From the cell containing the given text, extract its center point as [X, Y] coordinate. 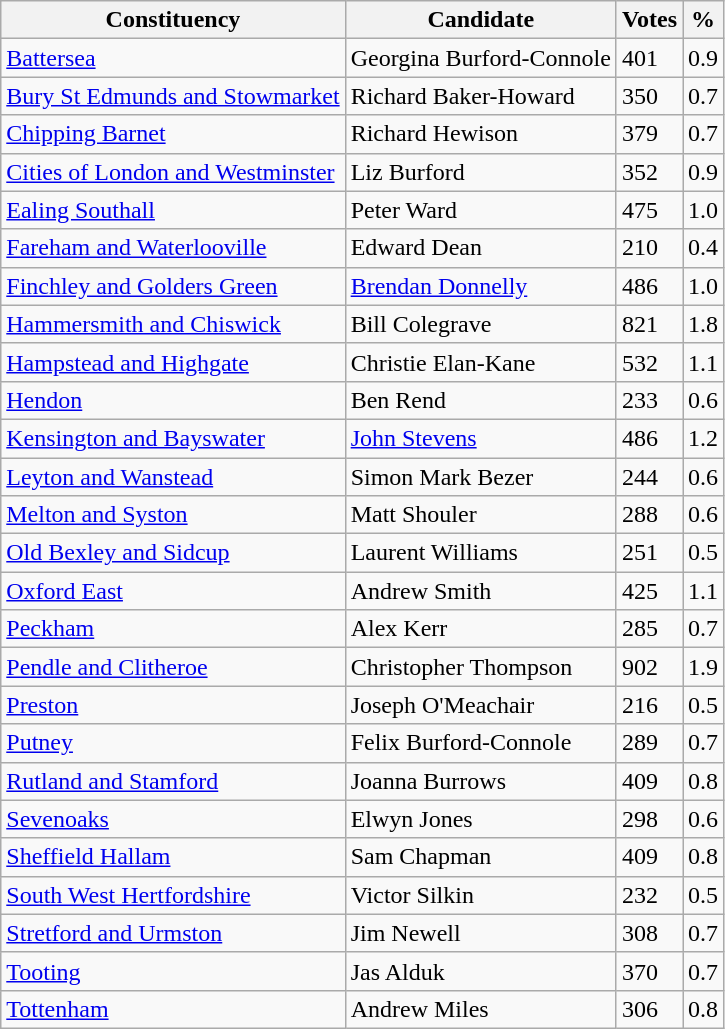
Alex Kerr [480, 629]
John Stevens [480, 438]
Ben Rend [480, 400]
Sam Chapman [480, 857]
298 [649, 819]
Liz Burford [480, 172]
Tooting [173, 971]
Richard Baker-Howard [480, 96]
Melton and Syston [173, 515]
Victor Silkin [480, 895]
370 [649, 971]
Putney [173, 743]
Votes [649, 20]
Hampstead and Highgate [173, 362]
Cities of London and Westminster [173, 172]
Tottenham [173, 1009]
379 [649, 134]
Candidate [480, 20]
Jas Alduk [480, 971]
288 [649, 515]
Stretford and Urmston [173, 933]
Old Bexley and Sidcup [173, 553]
Fareham and Waterlooville [173, 248]
Ealing Southall [173, 210]
1.8 [704, 324]
Finchley and Golders Green [173, 286]
350 [649, 96]
425 [649, 591]
Hammersmith and Chiswick [173, 324]
532 [649, 362]
306 [649, 1009]
Sevenoaks [173, 819]
Matt Shouler [480, 515]
Oxford East [173, 591]
Hendon [173, 400]
Richard Hewison [480, 134]
Brendan Donnelly [480, 286]
401 [649, 58]
308 [649, 933]
210 [649, 248]
Felix Burford-Connole [480, 743]
233 [649, 400]
Christopher Thompson [480, 667]
Andrew Miles [480, 1009]
Bury St Edmunds and Stowmarket [173, 96]
902 [649, 667]
Leyton and Wanstead [173, 477]
Edward Dean [480, 248]
Bill Colegrave [480, 324]
Battersea [173, 58]
475 [649, 210]
Pendle and Clitheroe [173, 667]
216 [649, 705]
South West Hertfordshire [173, 895]
Christie Elan-Kane [480, 362]
Kensington and Bayswater [173, 438]
Sheffield Hallam [173, 857]
821 [649, 324]
1.9 [704, 667]
244 [649, 477]
352 [649, 172]
Simon Mark Bezer [480, 477]
1.2 [704, 438]
Joseph O'Meachair [480, 705]
Georgina Burford-Connole [480, 58]
Andrew Smith [480, 591]
Laurent Williams [480, 553]
Elwyn Jones [480, 819]
251 [649, 553]
Rutland and Stamford [173, 781]
Jim Newell [480, 933]
Chipping Barnet [173, 134]
Joanna Burrows [480, 781]
232 [649, 895]
Peckham [173, 629]
285 [649, 629]
289 [649, 743]
0.4 [704, 248]
Peter Ward [480, 210]
% [704, 20]
Constituency [173, 20]
Preston [173, 705]
